For the text-containing cell, return its midpoint in [X, Y] coordinate format. 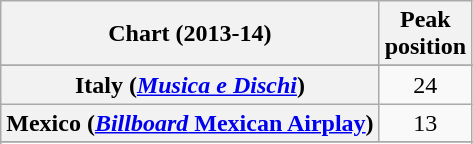
Peakposition [425, 34]
24 [425, 85]
Chart (2013-14) [190, 34]
Mexico (Billboard Mexican Airplay) [190, 123]
Italy (Musica e Dischi) [190, 85]
13 [425, 123]
